Determine the (x, y) coordinate at the center of the cell enclosing the given text.  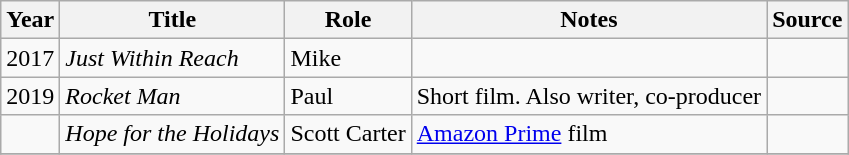
Amazon Prime film (588, 134)
Rocket Man (172, 96)
Just Within Reach (172, 58)
Year (30, 20)
Mike (348, 58)
2017 (30, 58)
Scott Carter (348, 134)
Role (348, 20)
Source (808, 20)
Title (172, 20)
2019 (30, 96)
Short film. Also writer, co-producer (588, 96)
Notes (588, 20)
Paul (348, 96)
Hope for the Holidays (172, 134)
